Determine the [x, y] coordinate at the center of the cell enclosing the given text.  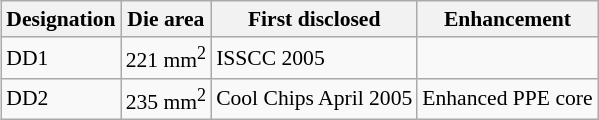
ISSCC 2005 [314, 58]
DD1 [60, 58]
DD2 [60, 98]
221 mm2 [166, 58]
235 mm2 [166, 98]
Cool Chips April 2005 [314, 98]
Die area [166, 19]
Enhancement [507, 19]
Enhanced PPE core [507, 98]
First disclosed [314, 19]
Designation [60, 19]
